Search for the cell housing the specified text and yield its [x, y] center coordinate. 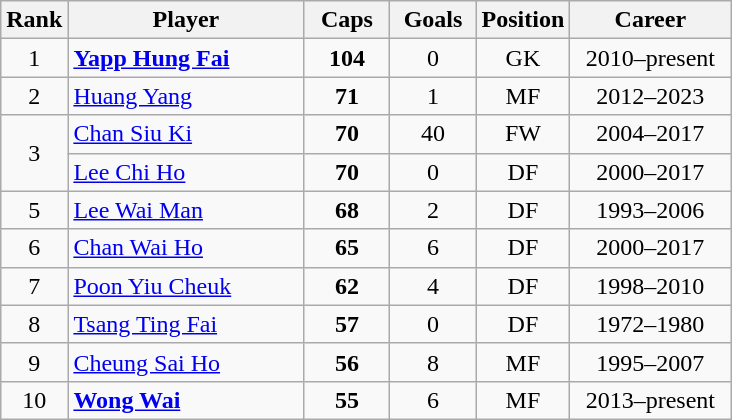
Lee Wai Man [186, 210]
55 [347, 400]
10 [34, 400]
2004–2017 [650, 134]
71 [347, 96]
GK [523, 58]
104 [347, 58]
7 [34, 286]
Caps [347, 20]
56 [347, 362]
Position [523, 20]
57 [347, 324]
62 [347, 286]
Yapp Hung Fai [186, 58]
40 [433, 134]
Rank [34, 20]
Wong Wai [186, 400]
9 [34, 362]
1993–2006 [650, 210]
2013–present [650, 400]
Huang Yang [186, 96]
2012–2023 [650, 96]
Career [650, 20]
1995–2007 [650, 362]
68 [347, 210]
Poon Yiu Cheuk [186, 286]
4 [433, 286]
65 [347, 248]
Goals [433, 20]
1972–1980 [650, 324]
2010–present [650, 58]
Player [186, 20]
3 [34, 153]
5 [34, 210]
FW [523, 134]
1998–2010 [650, 286]
Cheung Sai Ho [186, 362]
Chan Wai Ho [186, 248]
Tsang Ting Fai [186, 324]
Lee Chi Ho [186, 172]
Chan Siu Ki [186, 134]
